Output the [x, y] coordinate of the center of the cell containing the given text.  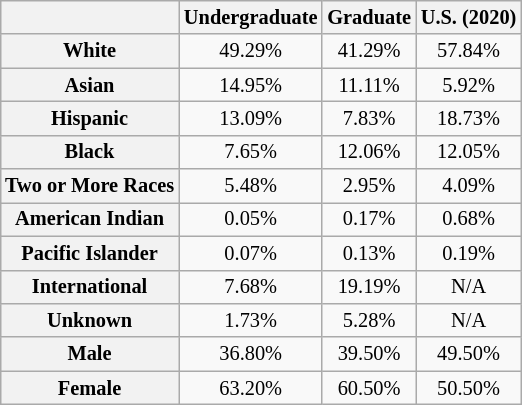
5.92% [468, 85]
Female [90, 388]
57.84% [468, 51]
0.19% [468, 253]
11.11% [368, 85]
39.50% [368, 354]
41.29% [368, 51]
5.48% [250, 186]
Pacific Islander [90, 253]
4.09% [468, 186]
63.20% [250, 388]
International [90, 287]
Two or More Races [90, 186]
49.29% [250, 51]
19.19% [368, 287]
Hispanic [90, 119]
49.50% [468, 354]
0.07% [250, 253]
U.S. (2020) [468, 18]
7.83% [368, 119]
12.06% [368, 152]
0.68% [468, 220]
2.95% [368, 186]
1.73% [250, 321]
7.65% [250, 152]
0.13% [368, 253]
Graduate [368, 18]
0.05% [250, 220]
White [90, 51]
0.17% [368, 220]
36.80% [250, 354]
Male [90, 354]
14.95% [250, 85]
12.05% [468, 152]
Black [90, 152]
Asian [90, 85]
5.28% [368, 321]
50.50% [468, 388]
18.73% [468, 119]
American Indian [90, 220]
Undergraduate [250, 18]
7.68% [250, 287]
60.50% [368, 388]
Unknown [90, 321]
13.09% [250, 119]
